Capture the cell that displays the provided text and extract its [x, y] central coordinate. 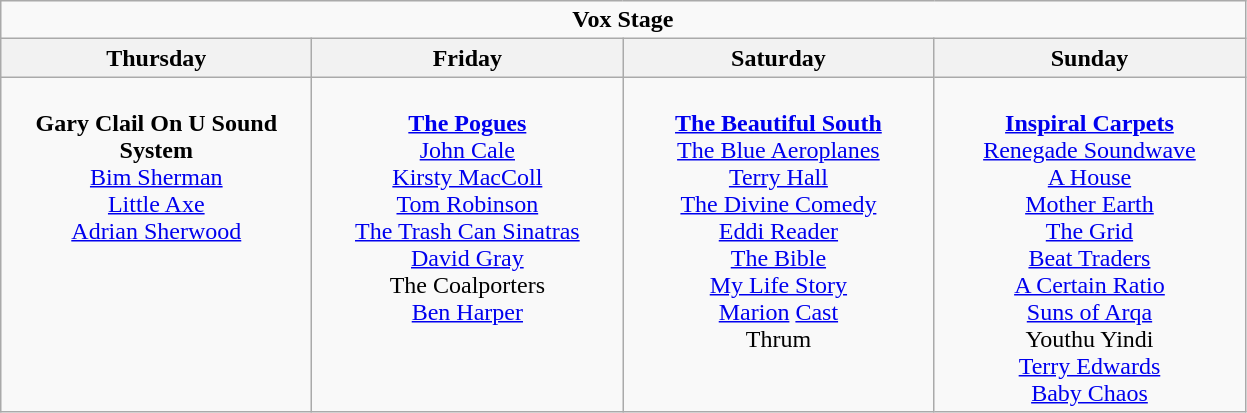
The Pogues John Cale Kirsty MacColl Tom Robinson The Trash Can Sinatras David Gray The Coalporters Ben Harper [468, 244]
Saturday [778, 58]
Vox Stage [623, 20]
Friday [468, 58]
Gary Clail On U Sound System Bim Sherman Little Axe Adrian Sherwood [156, 244]
Inspiral Carpets Renegade Soundwave A House Mother Earth The Grid Beat Traders A Certain Ratio Suns of Arqa Youthu Yindi Terry Edwards Baby Chaos [1090, 244]
Sunday [1090, 58]
The Beautiful South The Blue Aeroplanes Terry Hall The Divine Comedy Eddi Reader The Bible My Life Story Marion Cast Thrum [778, 244]
Thursday [156, 58]
